Find where the given text appears and provide that cell's center as [x, y] coordinate. 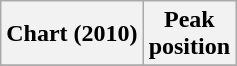
Peakposition [189, 34]
Chart (2010) [72, 34]
